For the text-containing cell, return its midpoint in (X, Y) coordinate format. 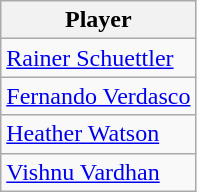
Heather Watson (98, 134)
Fernando Verdasco (98, 96)
Player (98, 20)
Vishnu Vardhan (98, 172)
Rainer Schuettler (98, 58)
